Find where the given text appears and provide that cell's center as [X, Y] coordinate. 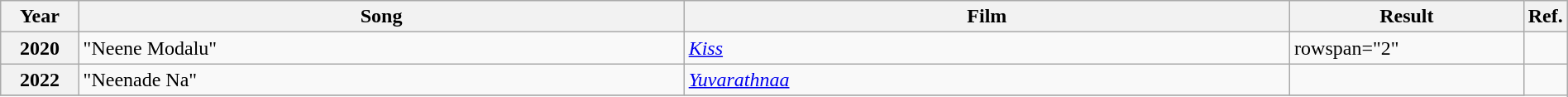
"Neenade Na" [381, 80]
"Neene Modalu" [381, 48]
2020 [40, 48]
Yuvarathnaa [987, 80]
2022 [40, 80]
Film [987, 17]
Kiss [987, 48]
Year [40, 17]
rowspan="2" [1408, 48]
Result [1408, 17]
Ref. [1545, 17]
Song [381, 17]
